Find where the given text appears and provide that cell's center as [X, Y] coordinate. 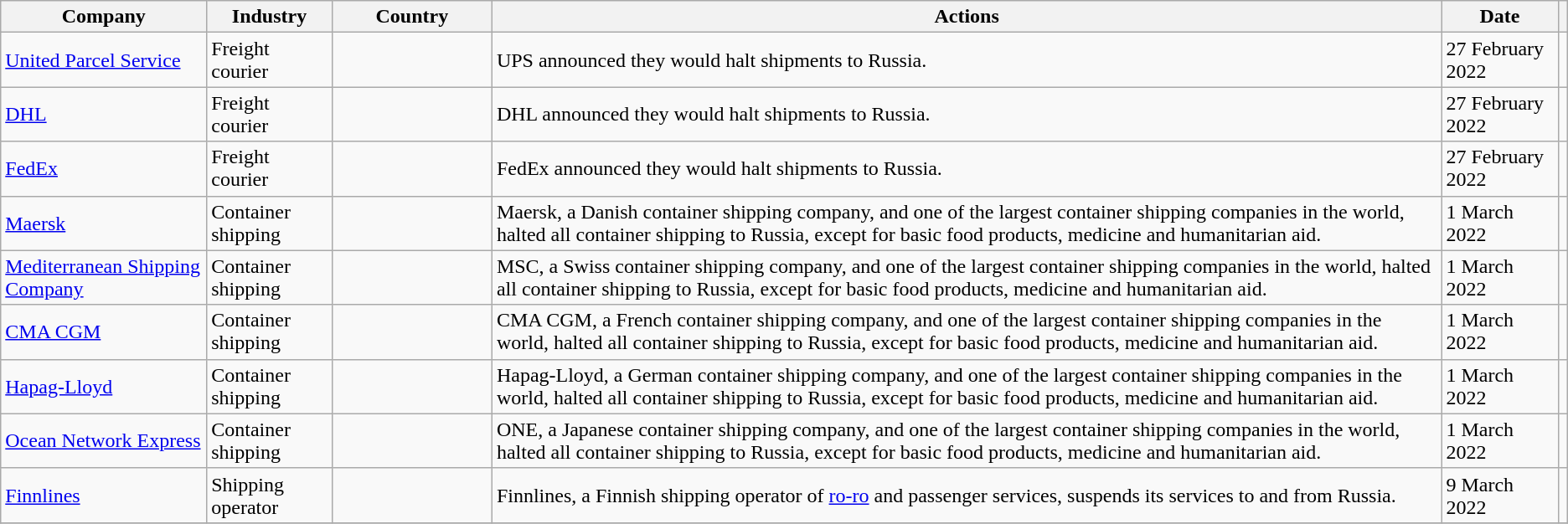
UPS announced they would halt shipments to Russia. [967, 60]
Actions [967, 17]
United Parcel Service [104, 60]
Industry [270, 17]
Country [412, 17]
CMA CGM [104, 331]
DHL [104, 114]
Company [104, 17]
DHL announced they would halt shipments to Russia. [967, 114]
Shipping operator [270, 496]
Maersk [104, 223]
9 March 2022 [1499, 496]
Ocean Network Express [104, 440]
Date [1499, 17]
FedEx announced they would halt shipments to Russia. [967, 169]
Hapag-Lloyd [104, 387]
FedEx [104, 169]
Mediterranean Shipping Company [104, 278]
Finnlines [104, 496]
Finnlines, a Finnish shipping operator of ro-ro and passenger services, suspends its services to and from Russia. [967, 496]
